For the text-containing cell, return its midpoint in [X, Y] coordinate format. 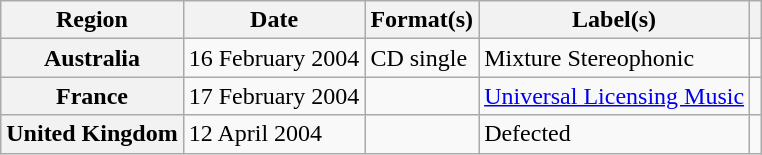
CD single [422, 58]
Australia [92, 58]
Label(s) [614, 20]
12 April 2004 [274, 134]
16 February 2004 [274, 58]
Mixture Stereophonic [614, 58]
United Kingdom [92, 134]
Region [92, 20]
Format(s) [422, 20]
17 February 2004 [274, 96]
France [92, 96]
Universal Licensing Music [614, 96]
Defected [614, 134]
Date [274, 20]
